Determine the [X, Y] coordinate at the center of the cell enclosing the given text.  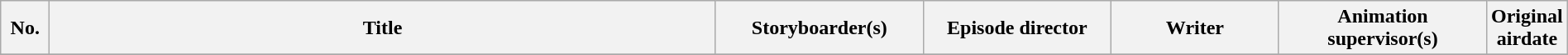
Title [382, 28]
Storyboarder(s) [819, 28]
Original airdate [1527, 28]
Episode director [1017, 28]
Animation supervisor(s) [1383, 28]
No. [25, 28]
Writer [1194, 28]
